Output the [x, y] coordinate of the center of the cell containing the given text.  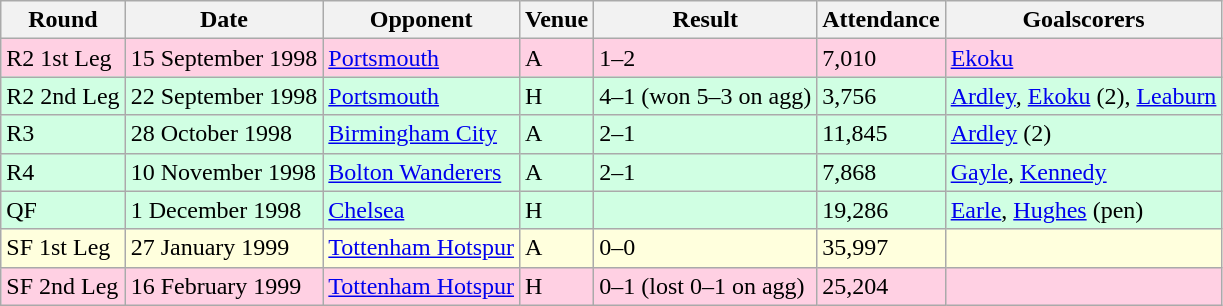
Ardley (2) [1084, 134]
27 January 1999 [224, 248]
R2 2nd Leg [63, 96]
35,997 [881, 248]
SF 1st Leg [63, 248]
Venue [557, 20]
7,010 [881, 58]
0–0 [706, 248]
Attendance [881, 20]
Date [224, 20]
Gayle, Kennedy [1084, 172]
Round [63, 20]
15 September 1998 [224, 58]
22 September 1998 [224, 96]
Chelsea [422, 210]
R3 [63, 134]
0–1 (lost 0–1 on agg) [706, 286]
28 October 1998 [224, 134]
QF [63, 210]
7,868 [881, 172]
10 November 1998 [224, 172]
Result [706, 20]
3,756 [881, 96]
11,845 [881, 134]
Goalscorers [1084, 20]
1 December 1998 [224, 210]
4–1 (won 5–3 on agg) [706, 96]
R2 1st Leg [63, 58]
Bolton Wanderers [422, 172]
Ekoku [1084, 58]
16 February 1999 [224, 286]
Opponent [422, 20]
Earle, Hughes (pen) [1084, 210]
25,204 [881, 286]
Ardley, Ekoku (2), Leaburn [1084, 96]
R4 [63, 172]
Birmingham City [422, 134]
SF 2nd Leg [63, 286]
19,286 [881, 210]
1–2 [706, 58]
